Detect which cell encompasses the target text, then output its [X, Y] center coordinate. 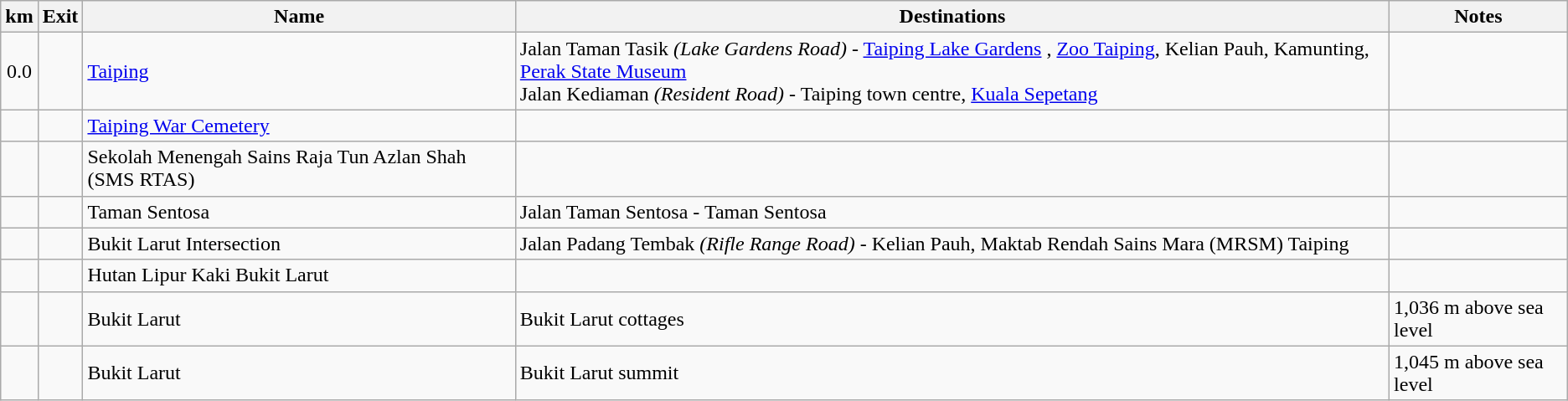
Bukit Larut cottages [952, 318]
1,045 m above sea level [1479, 373]
1,036 m above sea level [1479, 318]
Bukit Larut Intersection [299, 244]
Sekolah Menengah Sains Raja Tun Azlan Shah (SMS RTAS) [299, 169]
Jalan Taman Sentosa - Taman Sentosa [952, 212]
km [19, 17]
Bukit Larut summit [952, 373]
Jalan Padang Tembak (Rifle Range Road) - Kelian Pauh, Maktab Rendah Sains Mara (MRSM) Taiping [952, 244]
Exit [60, 17]
Destinations [952, 17]
Taiping [299, 71]
Taman Sentosa [299, 212]
Name [299, 17]
Hutan Lipur Kaki Bukit Larut [299, 275]
Notes [1479, 17]
0.0 [19, 71]
Taiping War Cemetery [299, 126]
